Scan for the cell matching the given text and deliver its [X, Y] coordinate at center. 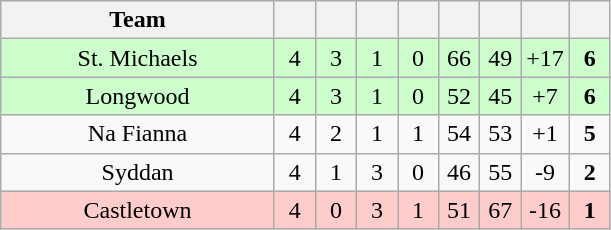
55 [500, 172]
-9 [546, 172]
52 [460, 96]
Castletown [138, 210]
67 [500, 210]
54 [460, 134]
51 [460, 210]
66 [460, 58]
Team [138, 20]
Syddan [138, 172]
53 [500, 134]
49 [500, 58]
+1 [546, 134]
+17 [546, 58]
St. Michaels [138, 58]
Longwood [138, 96]
5 [590, 134]
-16 [546, 210]
46 [460, 172]
Na Fianna [138, 134]
45 [500, 96]
+7 [546, 96]
